From the cell containing the given text, extract its center point as [X, Y] coordinate. 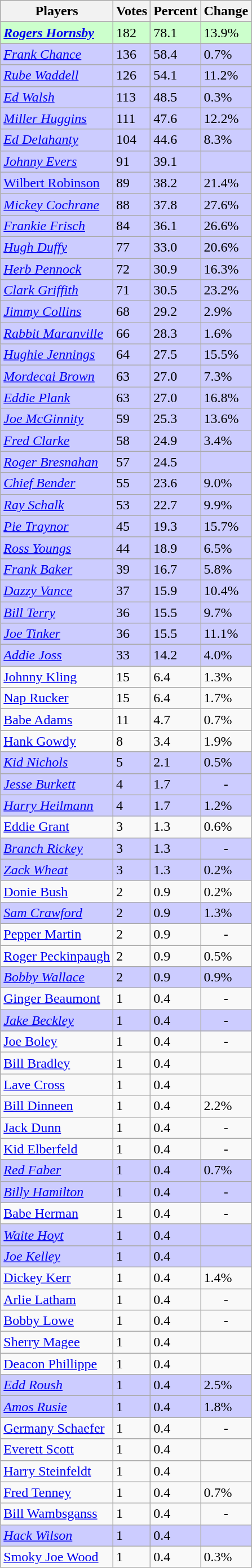
Everett Scott [57, 1450]
Waite Hoyt [57, 1235]
8.3% [226, 140]
48.5 [176, 97]
53 [131, 505]
54.1 [176, 76]
Ginger Beaumont [57, 999]
15.9 [176, 591]
1.2% [226, 805]
Change [226, 11]
Mordecai Brown [57, 376]
36.1 [176, 226]
Bill Wambsganss [57, 1514]
Edd Roush [57, 1385]
104 [131, 140]
1.8% [226, 1407]
Percent [176, 11]
5.8% [226, 569]
Rube Waddell [57, 76]
59 [131, 419]
Clark Griffith [57, 290]
Lave Cross [57, 1085]
39 [131, 569]
Jake Beckley [57, 1020]
1.9% [226, 741]
37.8 [176, 204]
8 [131, 741]
Zack Wheat [57, 870]
88 [131, 204]
Hugh Duffy [57, 247]
Ed Walsh [57, 97]
19.3 [176, 526]
1.7% [226, 698]
Dickey Kerr [57, 1278]
33 [131, 655]
Ed Delahanty [57, 140]
1.4% [226, 1278]
Rogers Hornsby [57, 33]
16.3% [226, 269]
Branch Rickey [57, 848]
20.6% [226, 247]
Addie Joss [57, 655]
11 [131, 720]
25.3 [176, 419]
Deacon Phillippe [57, 1364]
18.9 [176, 548]
27.5 [176, 355]
Miller Huggins [57, 118]
Players [57, 11]
Hack Wilson [57, 1535]
Johnny Kling [57, 677]
15.7% [226, 526]
Bobby Lowe [57, 1321]
Wilbert Robinson [57, 183]
21.4% [226, 183]
13.6% [226, 419]
Kid Nichols [57, 763]
5 [131, 763]
Frankie Frisch [57, 226]
Frank Baker [57, 569]
2.1 [176, 763]
16.8% [226, 398]
Billy Hamilton [57, 1192]
2.9% [226, 312]
77 [131, 247]
136 [131, 54]
Fred Clarke [57, 441]
Pepper Martin [57, 934]
23.2% [226, 290]
78.1 [176, 33]
Fred Tenney [57, 1492]
44 [131, 548]
Votes [131, 11]
Jack Dunn [57, 1127]
Smoky Joe Wood [57, 1557]
113 [131, 97]
Jimmy Collins [57, 312]
24.5 [176, 462]
28.3 [176, 333]
11.2% [226, 76]
57 [131, 462]
58.4 [176, 54]
7.3% [226, 376]
27.6% [226, 204]
Joe Tinker [57, 634]
Harry Steinfeldt [57, 1471]
Hank Gowdy [57, 741]
Jesse Burkett [57, 784]
12.2% [226, 118]
10.4% [226, 591]
126 [131, 76]
Kid Elberfeld [57, 1149]
Donie Bush [57, 891]
Joe McGinnity [57, 419]
Joe Boley [57, 1042]
11.1% [226, 634]
47.6 [176, 118]
Arlie Latham [57, 1299]
Pie Traynor [57, 526]
Eddie Grant [57, 827]
37 [131, 591]
2.2% [226, 1106]
Bobby Wallace [57, 977]
30.5 [176, 290]
16.7 [176, 569]
Hughie Jennings [57, 355]
3.4% [226, 441]
26.6% [226, 226]
Harry Heilmann [57, 805]
Nap Rucker [57, 698]
0.9% [226, 977]
15.5% [226, 355]
4.7 [176, 720]
1.6% [226, 333]
2.5% [226, 1385]
Roger Bresnahan [57, 462]
Germany Schaefer [57, 1428]
89 [131, 183]
Chief Bender [57, 483]
45 [131, 526]
Ross Youngs [57, 548]
Bill Bradley [57, 1063]
39.1 [176, 161]
71 [131, 290]
3.4 [176, 741]
22.7 [176, 505]
33.0 [176, 247]
Sam Crawford [57, 913]
Herb Pennock [57, 269]
Mickey Cochrane [57, 204]
Rabbit Maranville [57, 333]
68 [131, 312]
6.5% [226, 548]
Red Faber [57, 1170]
Roger Peckinpaugh [57, 956]
66 [131, 333]
38.2 [176, 183]
Eddie Plank [57, 398]
4.0% [226, 655]
Babe Adams [57, 720]
55 [131, 483]
9.9% [226, 505]
9.7% [226, 612]
Frank Chance [57, 54]
0.6% [226, 827]
84 [131, 226]
13.9% [226, 33]
Ray Schalk [57, 505]
Bill Dinneen [57, 1106]
Joe Kelley [57, 1256]
23.6 [176, 483]
182 [131, 33]
111 [131, 118]
24.9 [176, 441]
Bill Terry [57, 612]
Johnny Evers [57, 161]
9.0% [226, 483]
91 [131, 161]
14.2 [176, 655]
Sherry Magee [57, 1342]
29.2 [176, 312]
44.6 [176, 140]
Dazzy Vance [57, 591]
58 [131, 441]
Amos Rusie [57, 1407]
72 [131, 269]
30.9 [176, 269]
64 [131, 355]
Babe Herman [57, 1213]
